Detect which cell encompasses the target text, then output its [X, Y] center coordinate. 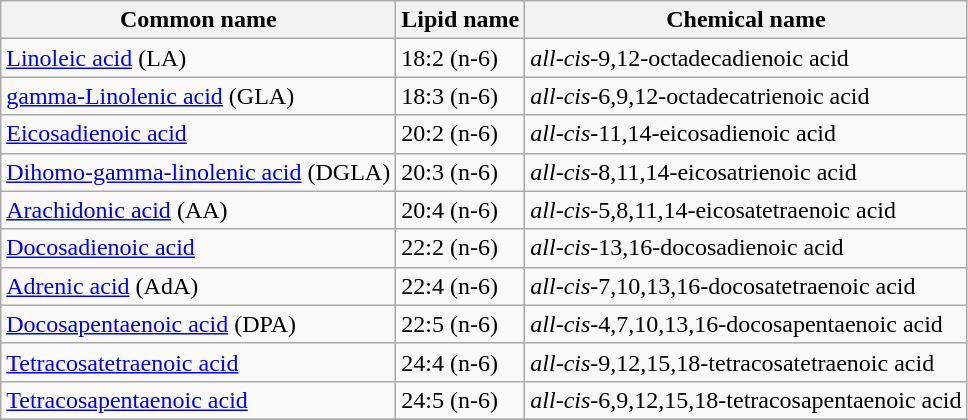
20:4 (n-6) [460, 210]
Docosadienoic acid [198, 248]
all-cis-7,10,13,16-docosatetraenoic acid [746, 286]
Eicosadienoic acid [198, 134]
all-cis-9,12-octadecadienoic acid [746, 58]
20:3 (n-6) [460, 172]
Tetracosapentaenoic acid [198, 400]
20:2 (n-6) [460, 134]
22:4 (n-6) [460, 286]
22:5 (n-6) [460, 324]
all-cis-13,16-docosadienoic acid [746, 248]
Common name [198, 20]
18:3 (n-6) [460, 96]
Linoleic acid (LA) [198, 58]
Tetracosatetraenoic acid [198, 362]
all-cis-8,11,14-eicosatrienoic acid [746, 172]
all-cis-4,7,10,13,16-docosapentaenoic acid [746, 324]
Adrenic acid (AdA) [198, 286]
Lipid name [460, 20]
all-cis-5,8,11,14-eicosatetraenoic acid [746, 210]
24:4 (n-6) [460, 362]
Dihomo-gamma-linolenic acid (DGLA) [198, 172]
18:2 (n-6) [460, 58]
Chemical name [746, 20]
22:2 (n-6) [460, 248]
Docosapentaenoic acid (DPA) [198, 324]
gamma-Linolenic acid (GLA) [198, 96]
all-cis-6,9,12-octadecatrienoic acid [746, 96]
24:5 (n-6) [460, 400]
all-cis-6,9,12,15,18-tetracosapentaenoic acid [746, 400]
Arachidonic acid (AA) [198, 210]
all-cis-9,12,15,18-tetracosatetraenoic acid [746, 362]
all-cis-11,14-eicosadienoic acid [746, 134]
